Return (X, Y) of the center of cell containing provided text 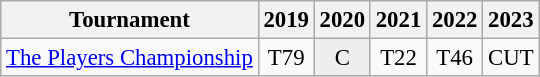
2021 (398, 20)
The Players Championship (130, 58)
2023 (511, 20)
T46 (455, 58)
C (342, 58)
T79 (286, 58)
T22 (398, 58)
Tournament (130, 20)
CUT (511, 58)
2022 (455, 20)
2020 (342, 20)
2019 (286, 20)
